Find where the given text appears and provide that cell's center as (X, Y) coordinate. 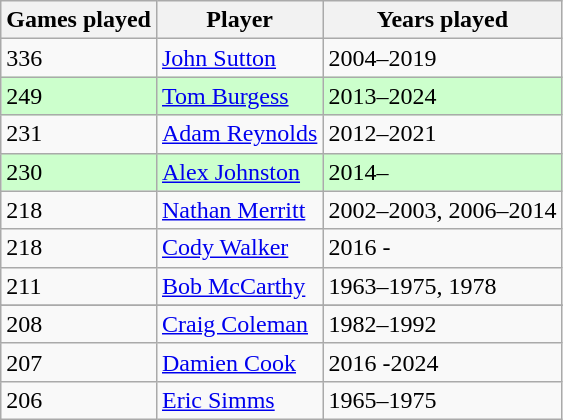
211 (79, 286)
Alex Johnston (239, 172)
Nathan Merritt (239, 210)
2002–2003, 2006–2014 (442, 210)
2016 -2024 (442, 362)
Bob McCarthy (239, 286)
231 (79, 134)
207 (79, 362)
2016 - (442, 248)
Damien Cook (239, 362)
Craig Coleman (239, 324)
2004–2019 (442, 58)
Years played (442, 20)
2014– (442, 172)
Games played (79, 20)
1982–1992 (442, 324)
Player (239, 20)
2012–2021 (442, 134)
1963–1975, 1978 (442, 286)
Cody Walker (239, 248)
Eric Simms (239, 400)
Tom Burgess (239, 96)
336 (79, 58)
206 (79, 400)
Adam Reynolds (239, 134)
2013–2024 (442, 96)
John Sutton (239, 58)
1965–1975 (442, 400)
249 (79, 96)
230 (79, 172)
208 (79, 324)
